Detect which cell encompasses the target text, then output its (X, Y) center coordinate. 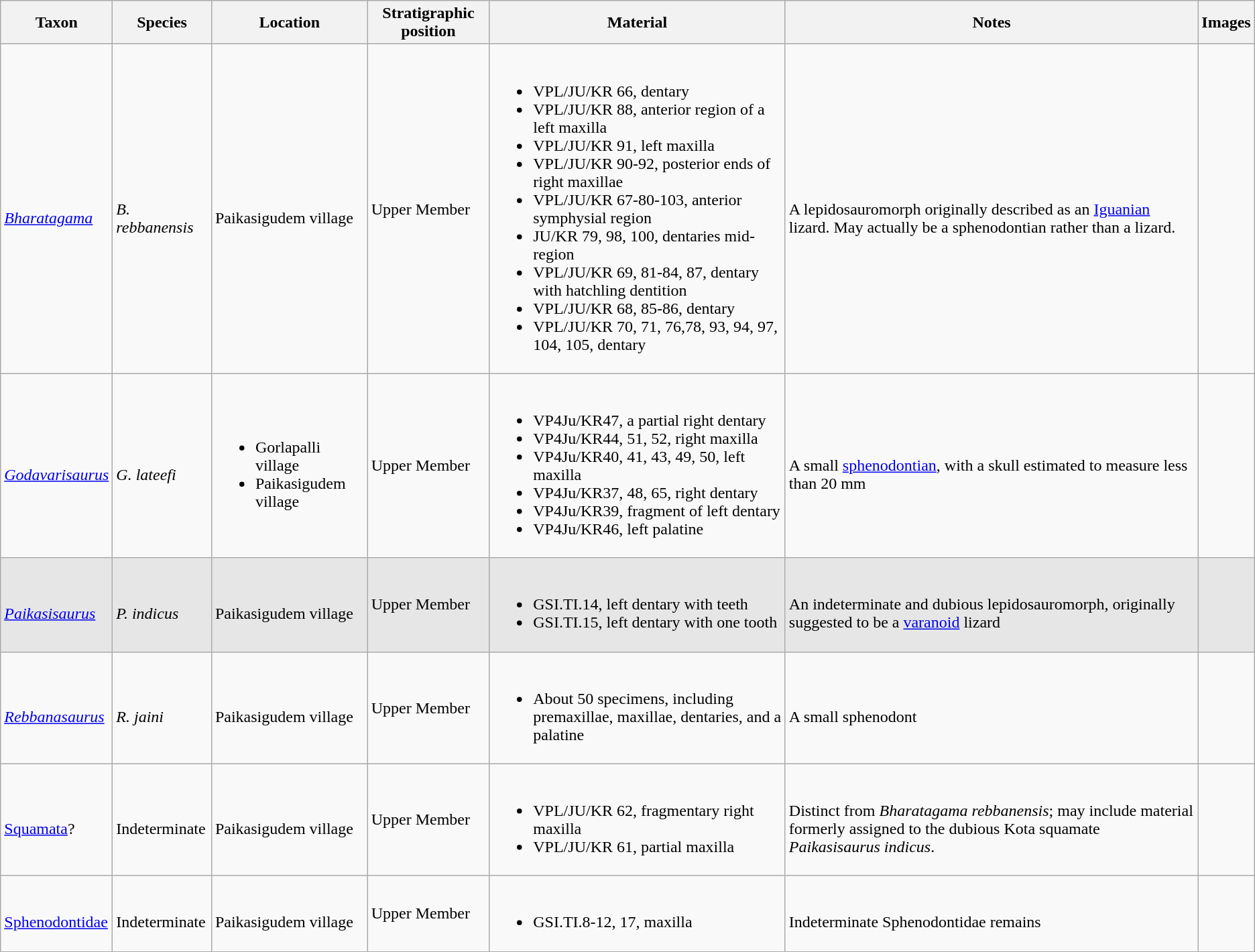
Rebbanasaurus (56, 708)
GSI.TI.14, left dentary with teethGSI.TI.15, left dentary with one tooth (638, 605)
Gorlapalli villagePaikasigudem village (290, 465)
Squamata? (56, 819)
Sphenodontidae (56, 913)
R. jaini (162, 708)
Distinct from Bharatagama rebbanensis; may include material formerly assigned to the dubious Kota squamate Paikasisaurus indicus. (992, 819)
Indeterminate Sphenodontidae remains (992, 913)
About 50 specimens, including premaxillae, maxillae, dentaries, and a palatine (638, 708)
VPL/JU/KR 62, fragmentary right maxillaVPL/JU/KR 61, partial maxilla (638, 819)
Notes (992, 23)
A small sphenodontian, with a skull estimated to measure less than 20 mm (992, 465)
Bharatagama (56, 209)
An indeterminate and dubious lepidosauromorph, originally suggested to be a varanoid lizard (992, 605)
Material (638, 23)
Stratigraphic position (428, 23)
Paikasisaurus (56, 605)
Species (162, 23)
Taxon (56, 23)
G. lateefi (162, 465)
Godavarisaurus (56, 465)
Images (1226, 23)
A lepidosauromorph originally described as an Iguanian lizard. May actually be a sphenodontian rather than a lizard. (992, 209)
Location (290, 23)
B. rebbanensis (162, 209)
P. indicus (162, 605)
A small sphenodont (992, 708)
GSI.TI.8-12, 17, maxilla (638, 913)
